For the text-containing cell, return its midpoint in [x, y] coordinate format. 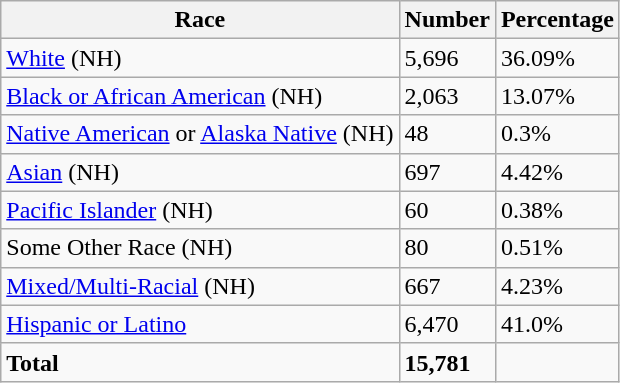
48 [447, 134]
Percentage [557, 20]
4.42% [557, 172]
Hispanic or Latino [200, 324]
Mixed/Multi-Racial (NH) [200, 286]
Some Other Race (NH) [200, 248]
Asian (NH) [200, 172]
697 [447, 172]
Pacific Islander (NH) [200, 210]
41.0% [557, 324]
36.09% [557, 58]
2,063 [447, 96]
6,470 [447, 324]
Native American or Alaska Native (NH) [200, 134]
White (NH) [200, 58]
0.3% [557, 134]
Total [200, 362]
Number [447, 20]
60 [447, 210]
Race [200, 20]
5,696 [447, 58]
667 [447, 286]
4.23% [557, 286]
0.38% [557, 210]
Black or African American (NH) [200, 96]
80 [447, 248]
0.51% [557, 248]
15,781 [447, 362]
13.07% [557, 96]
